Detect which cell encompasses the target text, then output its (x, y) center coordinate. 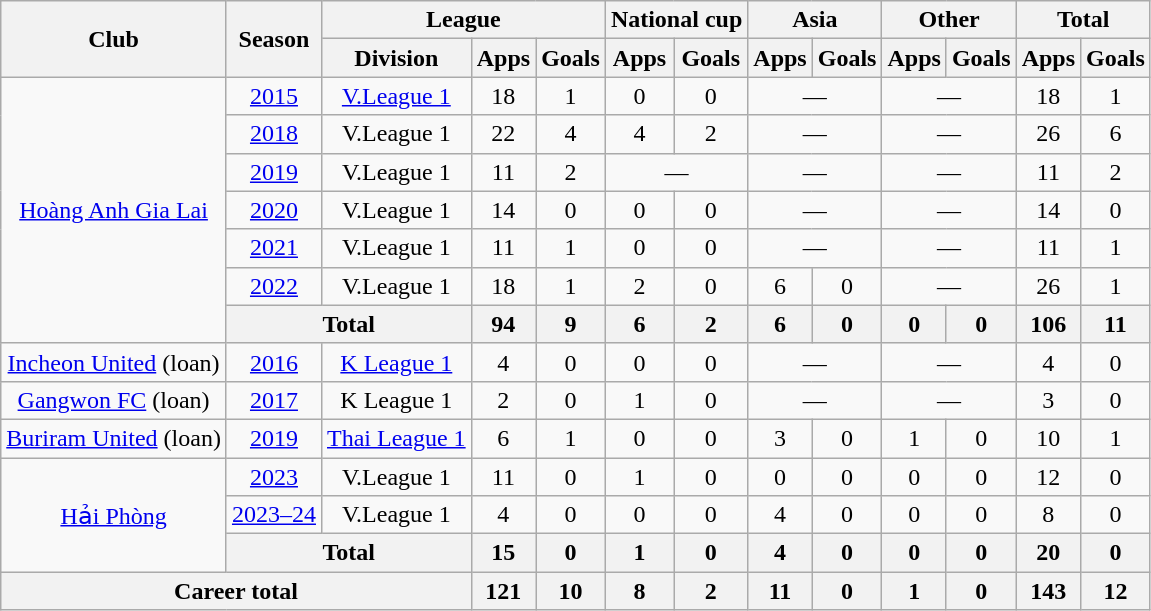
Hoàng Anh Gia Lai (114, 210)
2015 (274, 96)
Hải Phòng (114, 515)
2022 (274, 286)
2023–24 (274, 515)
Career total (236, 591)
9 (571, 324)
League (463, 20)
Club (114, 39)
Buriram United (loan) (114, 438)
2017 (274, 400)
15 (503, 553)
Other (949, 20)
Season (274, 39)
Gangwon FC (loan) (114, 400)
143 (1048, 591)
Incheon United (loan) (114, 362)
Asia (815, 20)
106 (1048, 324)
2023 (274, 477)
22 (503, 134)
Thai League 1 (396, 438)
121 (503, 591)
2018 (274, 134)
2021 (274, 248)
2016 (274, 362)
94 (503, 324)
20 (1048, 553)
National cup (676, 20)
2020 (274, 210)
Division (396, 58)
